Output the [X, Y] coordinate of the center of the cell containing the given text.  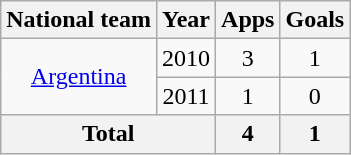
0 [315, 96]
2010 [186, 58]
Apps [248, 20]
2011 [186, 96]
Total [108, 134]
National team [79, 20]
Year [186, 20]
Argentina [79, 77]
3 [248, 58]
Goals [315, 20]
4 [248, 134]
